Provide the (X, Y) coordinate of the cell's center where the given text is located.  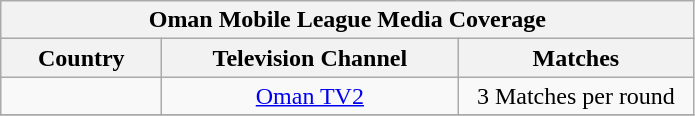
3 Matches per round (576, 96)
Oman Mobile League Media Coverage (348, 20)
Matches (576, 58)
Television Channel (310, 58)
Country (82, 58)
Oman TV2 (310, 96)
